Scan for the cell matching the given text and deliver its (x, y) coordinate at center. 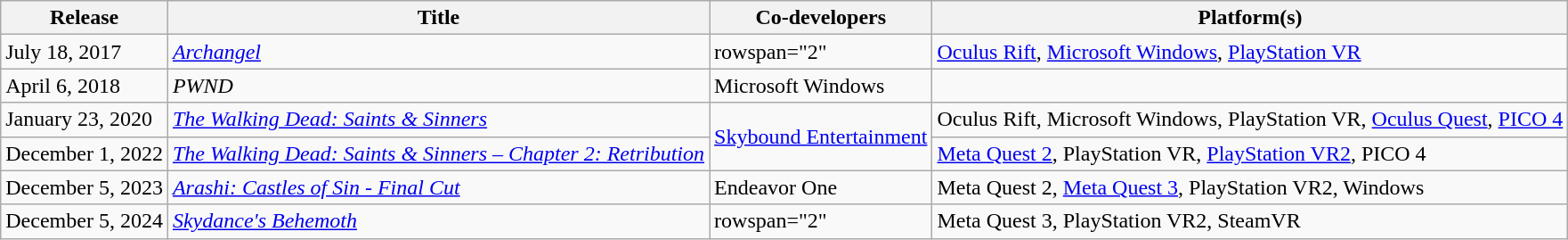
Oculus Rift, Microsoft Windows, PlayStation VR, Oculus Quest, PICO 4 (1250, 120)
Oculus Rift, Microsoft Windows, PlayStation VR (1250, 52)
Title (438, 18)
January 23, 2020 (85, 120)
PWND (438, 86)
Meta Quest 2, PlayStation VR, PlayStation VR2, PICO 4 (1250, 153)
Meta Quest 3, PlayStation VR2, SteamVR (1250, 221)
Archangel (438, 52)
December 5, 2024 (85, 221)
Skydance's Behemoth (438, 221)
Co-developers (821, 18)
Endeavor One (821, 187)
April 6, 2018 (85, 86)
The Walking Dead: Saints & Sinners – Chapter 2: Retribution (438, 153)
Arashi: Castles of Sin - Final Cut (438, 187)
December 1, 2022 (85, 153)
December 5, 2023 (85, 187)
The Walking Dead: Saints & Sinners (438, 120)
Meta Quest 2, Meta Quest 3, PlayStation VR2, Windows (1250, 187)
Release (85, 18)
July 18, 2017 (85, 52)
Microsoft Windows (821, 86)
Skybound Entertainment (821, 137)
Platform(s) (1250, 18)
